For the text-containing cell, return its midpoint in [x, y] coordinate format. 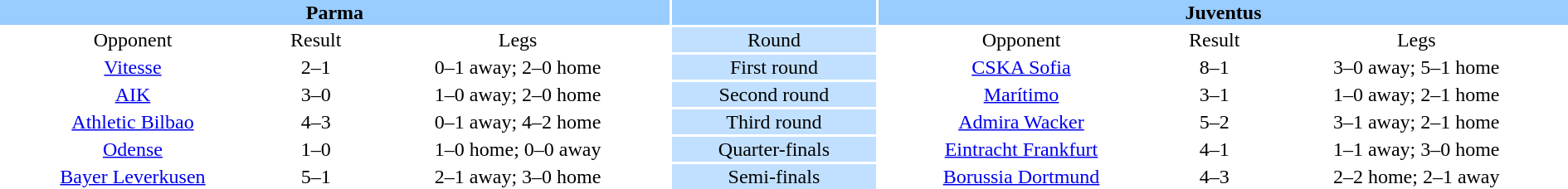
2–2 home; 2–1 away [1416, 177]
4–1 [1215, 149]
1–0 away; 2–1 home [1416, 94]
Marítimo [1021, 94]
Athletic Bilbao [133, 122]
3–1 [1215, 94]
Third round [774, 122]
2–1 away; 3–0 home [518, 177]
Odense [133, 149]
3–1 away; 2–1 home [1416, 122]
Parma [335, 12]
1–1 away; 3–0 home [1416, 149]
Eintracht Frankfurt [1021, 149]
Second round [774, 94]
1–0 home; 0–0 away [518, 149]
5–2 [1215, 122]
Round [774, 40]
8–1 [1215, 67]
Vitesse [133, 67]
3–0 away; 5–1 home [1416, 67]
Juventus [1223, 12]
Quarter-finals [774, 149]
CSKA Sofia [1021, 67]
2–1 [315, 67]
1–0 [315, 149]
1–0 away; 2–0 home [518, 94]
5–1 [315, 177]
0–1 away; 4–2 home [518, 122]
Borussia Dortmund [1021, 177]
Admira Wacker [1021, 122]
Bayer Leverkusen [133, 177]
AIK [133, 94]
3–0 [315, 94]
Semi-finals [774, 177]
First round [774, 67]
0–1 away; 2–0 home [518, 67]
